From the cell containing the given text, extract its center point as (X, Y) coordinate. 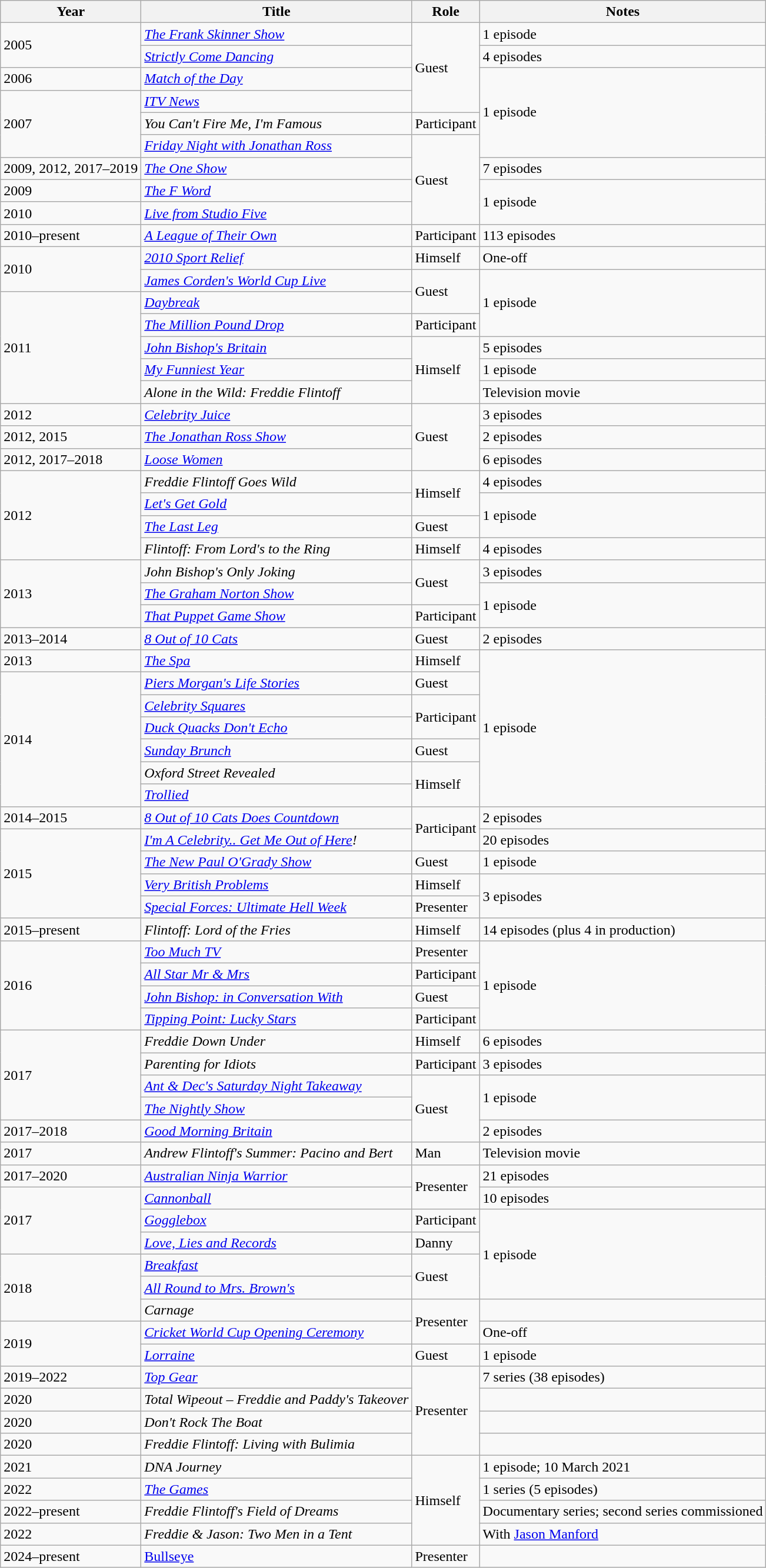
Flintoff: Lord of the Fries (277, 929)
2014 (71, 739)
Top Gear (277, 1377)
Ant & Dec's Saturday Night Takeaway (277, 1086)
Don't Rock The Boat (277, 1422)
2009 (71, 191)
ITV News (277, 101)
Title (277, 12)
Let's Get Gold (277, 504)
2017–2018 (71, 1131)
Tipping Point: Lucky Stars (277, 1019)
Oxford Street Revealed (277, 773)
The Nightly Show (277, 1109)
Flintoff: From Lord's to the Ring (277, 549)
Cannonball (277, 1198)
Daybreak (277, 303)
Sunday Brunch (277, 750)
Danny (446, 1243)
Piers Morgan's Life Stories (277, 683)
Parenting for Idiots (277, 1064)
The Graham Norton Show (277, 593)
Freddie Flintoff Goes Wild (277, 482)
Trollied (277, 795)
2009, 2012, 2017–2019 (71, 168)
All Round to Mrs. Brown's (277, 1287)
Freddie Down Under (277, 1042)
2012, 2015 (71, 437)
21 episodes (622, 1176)
Carnage (277, 1310)
Man (446, 1153)
You Can't Fire Me, I'm Famous (277, 124)
Duck Quacks Don't Echo (277, 728)
Role (446, 12)
Friday Night with Jonathan Ross (277, 146)
1 episode; 10 March 2021 (622, 1467)
Good Morning Britain (277, 1131)
That Puppet Game Show (277, 616)
8 Out of 10 Cats Does Countdown (277, 818)
2019 (71, 1343)
2010–present (71, 235)
John Bishop's Britain (277, 348)
Very British Problems (277, 885)
Freddie Flintoff's Field of Dreams (277, 1512)
Gogglebox (277, 1220)
Notes (622, 12)
John Bishop: in Conversation With (277, 997)
20 episodes (622, 840)
2007 (71, 124)
The Spa (277, 661)
Total Wipeout – Freddie and Paddy's Takeover (277, 1400)
2024–present (71, 1556)
2021 (71, 1467)
DNA Journey (277, 1467)
2016 (71, 985)
The Million Pound Drop (277, 325)
1 series (5 episodes) (622, 1489)
Live from Studio Five (277, 213)
The Jonathan Ross Show (277, 437)
2019–2022 (71, 1377)
5 episodes (622, 348)
Australian Ninja Warrior (277, 1176)
2006 (71, 79)
7 episodes (622, 168)
A League of Their Own (277, 235)
2005 (71, 45)
Cricket World Cup Opening Ceremony (277, 1332)
2010 Sport Relief (277, 258)
The New Paul O'Grady Show (277, 862)
I'm A Celebrity.. Get Me Out of Here! (277, 840)
James Corden's World Cup Live (277, 281)
Lorraine (277, 1355)
2015 (71, 873)
2011 (71, 348)
7 series (38 episodes) (622, 1377)
Love, Lies and Records (277, 1243)
Andrew Flintoff's Summer: Pacino and Bert (277, 1153)
2014–2015 (71, 818)
Strictly Come Dancing (277, 56)
Loose Women (277, 459)
10 episodes (622, 1198)
The Last Leg (277, 526)
Freddie Flintoff: Living with Bulimia (277, 1444)
The Frank Skinner Show (277, 34)
Celebrity Squares (277, 706)
Match of the Day (277, 79)
2017–2020 (71, 1176)
The F Word (277, 191)
2018 (71, 1287)
2022–present (71, 1512)
Freddie & Jason: Two Men in a Tent (277, 1534)
My Funniest Year (277, 370)
Year (71, 12)
Celebrity Juice (277, 415)
8 Out of 10 Cats (277, 638)
All Star Mr & Mrs (277, 974)
The One Show (277, 168)
Alone in the Wild: Freddie Flintoff (277, 392)
With Jason Manford (622, 1534)
2015–present (71, 929)
14 episodes (plus 4 in production) (622, 929)
Special Forces: Ultimate Hell Week (277, 907)
Breakfast (277, 1265)
Too Much TV (277, 952)
John Bishop's Only Joking (277, 571)
Bullseye (277, 1556)
113 episodes (622, 235)
Documentary series; second series commissioned (622, 1512)
2012, 2017–2018 (71, 459)
The Games (277, 1489)
2013–2014 (71, 638)
